Extract the (X, Y) coordinate from the center of the cell holding the provided text.  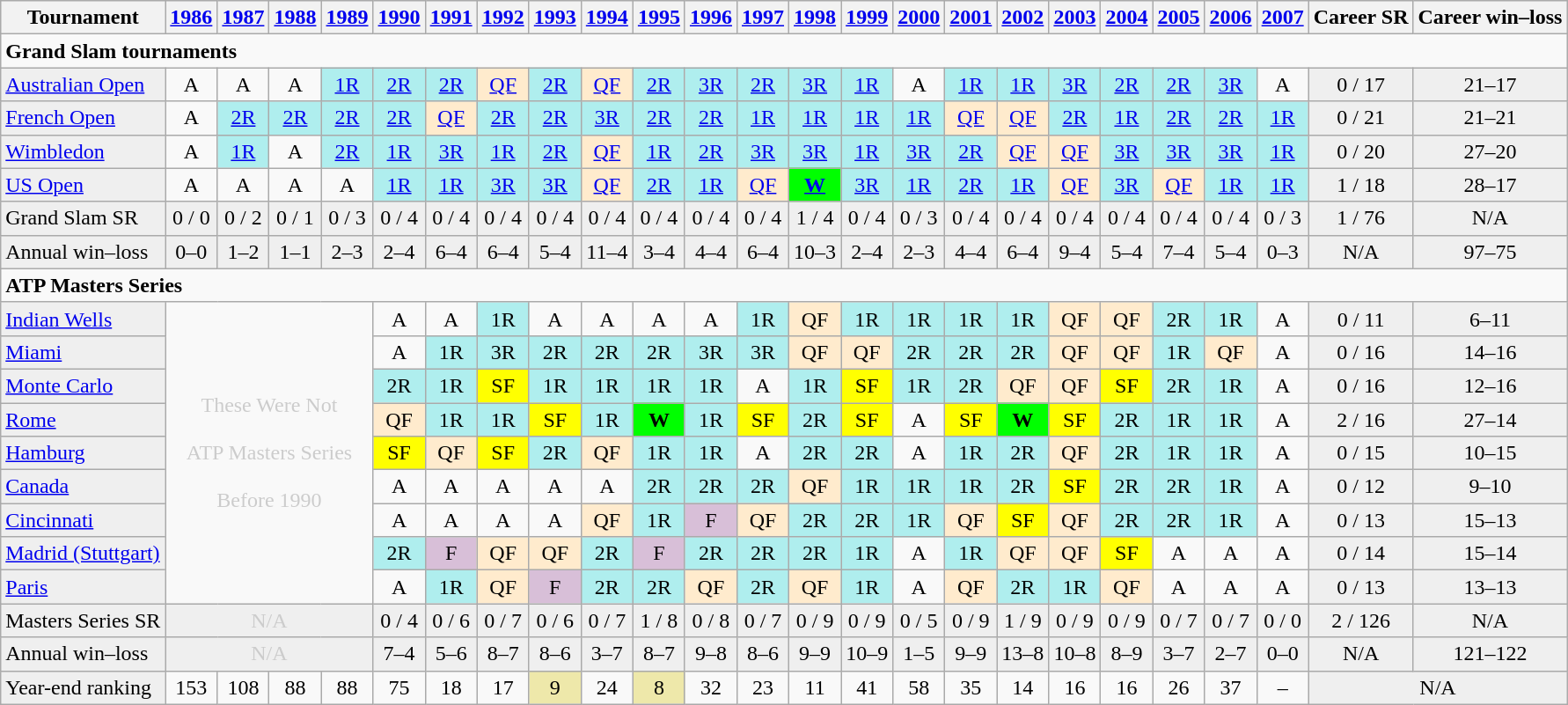
24 (607, 687)
27–14 (1491, 420)
0 / 15 (1360, 453)
Year-end ranking (83, 687)
1992 (503, 18)
1991 (451, 18)
97–75 (1491, 252)
1–5 (919, 654)
1986 (192, 18)
1–1 (296, 252)
1 / 4 (815, 218)
1993 (554, 18)
1 / 18 (1360, 185)
1990 (399, 18)
2007 (1283, 18)
Grand Slam SR (83, 218)
Indian Wells (83, 319)
153 (192, 687)
0 / 12 (1360, 487)
2 / 126 (1360, 621)
0 / 20 (1360, 151)
26 (1179, 687)
0–3 (1283, 252)
21–21 (1491, 118)
1 / 76 (1360, 218)
32 (711, 687)
2003 (1075, 18)
8–9 (1126, 654)
2–7 (1230, 654)
9 (554, 687)
Cincinnati (83, 520)
1995 (658, 18)
21–17 (1491, 84)
1988 (296, 18)
10–3 (815, 252)
10–8 (1075, 654)
0 / 11 (1360, 319)
9–10 (1491, 487)
US Open (83, 185)
Miami (83, 352)
Madrid (Stuttgart) (83, 554)
ATP Masters Series (784, 285)
1994 (607, 18)
108 (243, 687)
1–2 (243, 252)
Hamburg (83, 453)
12–16 (1491, 386)
1989 (347, 18)
5–6 (451, 654)
Wimbledon (83, 151)
0 / 14 (1360, 554)
0 / 5 (919, 621)
2 / 16 (1360, 420)
1 / 8 (658, 621)
35 (971, 687)
2006 (1230, 18)
2005 (1179, 18)
41 (868, 687)
6–11 (1491, 319)
0 / 2 (243, 218)
11–4 (607, 252)
10–15 (1491, 453)
Canada (83, 487)
121–122 (1491, 654)
28–17 (1491, 185)
2001 (971, 18)
Monte Carlo (83, 386)
58 (919, 687)
13–8 (1022, 654)
2004 (1126, 18)
17 (503, 687)
2000 (919, 18)
10–9 (868, 654)
Career win–loss (1491, 18)
27–20 (1491, 151)
Masters Series SR (83, 621)
15–13 (1491, 520)
1998 (815, 18)
Grand Slam tournaments (784, 51)
Tournament (83, 18)
75 (399, 687)
14–16 (1491, 352)
1987 (243, 18)
Rome (83, 420)
37 (1230, 687)
14 (1022, 687)
1 / 9 (1022, 621)
1999 (868, 18)
2002 (1022, 18)
23 (762, 687)
0 / 17 (1360, 84)
0 / 8 (711, 621)
3–4 (658, 252)
Paris (83, 587)
Career SR (1360, 18)
8 (658, 687)
9–8 (711, 654)
1996 (711, 18)
15–14 (1491, 554)
0 / 21 (1360, 118)
1997 (762, 18)
9–4 (1075, 252)
French Open (83, 118)
18 (451, 687)
13–13 (1491, 587)
Australian Open (83, 84)
0 / 1 (296, 218)
– (1283, 687)
These Were NotATP Masters SeriesBefore 1990 (269, 452)
11 (815, 687)
